Scan for the cell matching the given text and deliver its (X, Y) coordinate at center. 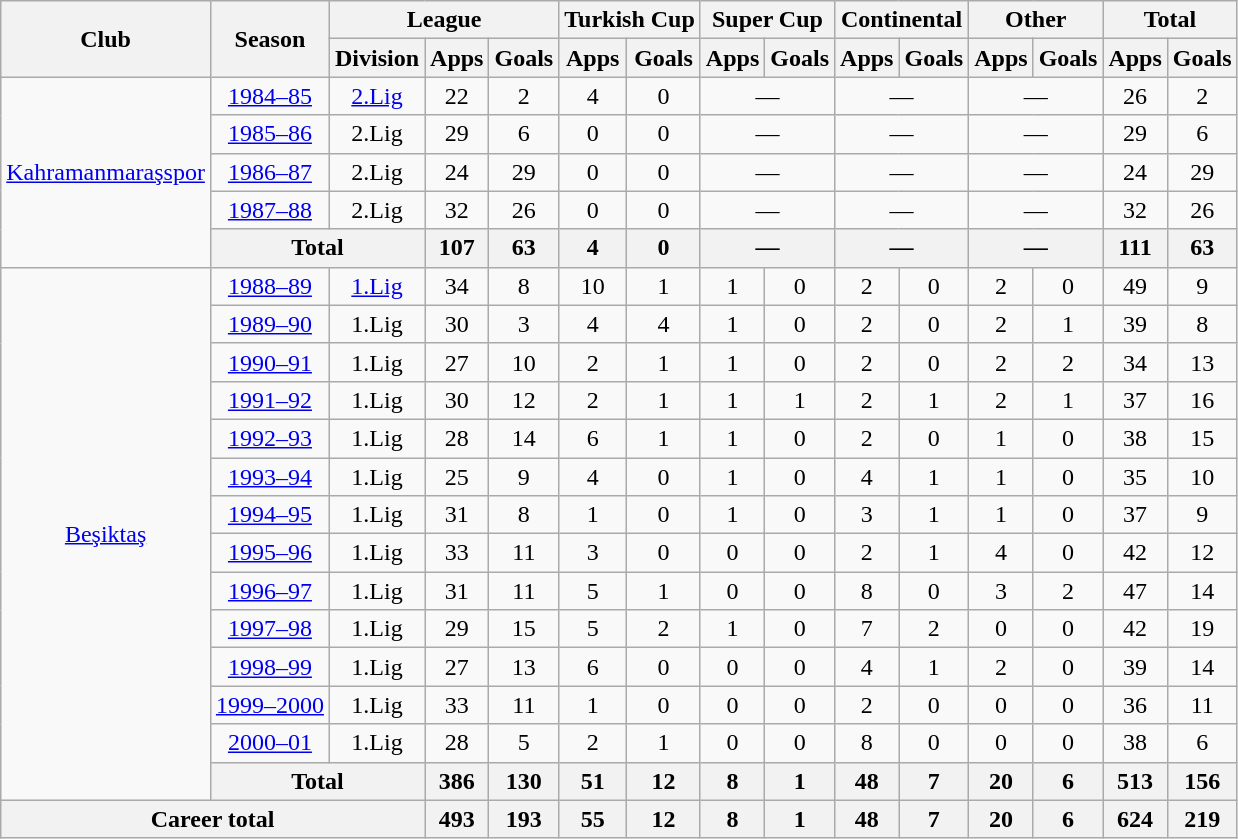
35 (1135, 477)
1988–89 (270, 286)
47 (1135, 591)
1994–95 (270, 515)
1996–97 (270, 591)
1998–99 (270, 667)
130 (524, 781)
386 (457, 781)
League (444, 20)
1987–88 (270, 210)
19 (1202, 629)
Division (376, 58)
1995–96 (270, 553)
1986–87 (270, 172)
1984–85 (270, 96)
Turkish Cup (630, 20)
193 (524, 819)
Kahramanmaraşspor (106, 172)
111 (1135, 248)
22 (457, 96)
1989–90 (270, 324)
1999–2000 (270, 705)
25 (457, 477)
55 (593, 819)
156 (1202, 781)
49 (1135, 286)
1992–93 (270, 438)
1997–98 (270, 629)
Career total (213, 819)
Super Cup (767, 20)
Continental (902, 20)
Beşiktaş (106, 534)
2000–01 (270, 743)
219 (1202, 819)
493 (457, 819)
513 (1135, 781)
Season (270, 39)
1985–86 (270, 134)
16 (1202, 400)
Club (106, 39)
Other (1036, 20)
1993–94 (270, 477)
1991–92 (270, 400)
36 (1135, 705)
624 (1135, 819)
51 (593, 781)
1990–91 (270, 362)
107 (457, 248)
